Output the (x, y) coordinate of the center of the cell containing the given text.  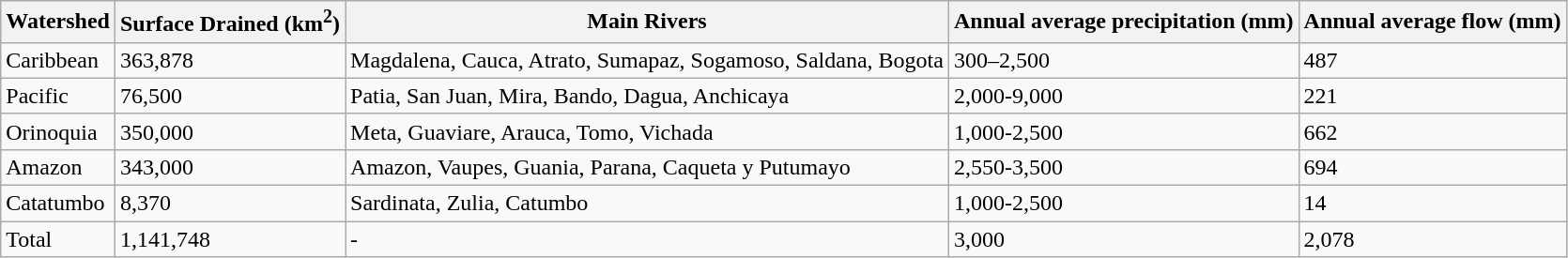
2,000-9,000 (1123, 96)
Annual average flow (mm) (1433, 23)
300–2,500 (1123, 60)
1,141,748 (229, 239)
3,000 (1123, 239)
Amazon (58, 167)
Patia, San Juan, Mira, Bando, Dagua, Anchicaya (648, 96)
221 (1433, 96)
694 (1433, 167)
Caribbean (58, 60)
662 (1433, 131)
2,550-3,500 (1123, 167)
Meta, Guaviare, Arauca, Tomo, Vichada (648, 131)
Surface Drained (km2) (229, 23)
Total (58, 239)
2,078 (1433, 239)
Orinoquia (58, 131)
Main Rivers (648, 23)
Catatumbo (58, 204)
Magdalena, Cauca, Atrato, Sumapaz, Sogamoso, Saldana, Bogota (648, 60)
8,370 (229, 204)
- (648, 239)
Amazon, Vaupes, Guania, Parana, Caqueta y Putumayo (648, 167)
Annual average precipitation (mm) (1123, 23)
14 (1433, 204)
Watershed (58, 23)
Sardinata, Zulia, Catumbo (648, 204)
350,000 (229, 131)
343,000 (229, 167)
Pacific (58, 96)
363,878 (229, 60)
76,500 (229, 96)
487 (1433, 60)
